Extract the [X, Y] coordinate from the center of the cell holding the provided text.  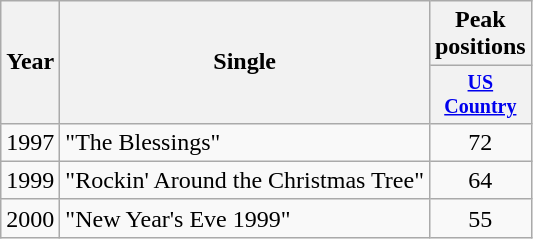
1999 [30, 180]
Single [245, 62]
Peak positions [480, 34]
US Country [480, 94]
Year [30, 62]
"Rockin' Around the Christmas Tree" [245, 180]
2000 [30, 218]
1997 [30, 142]
"New Year's Eve 1999" [245, 218]
55 [480, 218]
72 [480, 142]
64 [480, 180]
"The Blessings" [245, 142]
